Return the (X, Y) coordinate for the center point of the cell that contains the specified text.  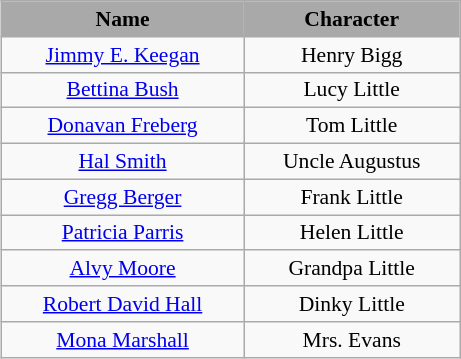
Frank Little (352, 197)
Jimmy E. Keegan (122, 54)
Bettina Bush (122, 90)
Lucy Little (352, 90)
Dinky Little (352, 304)
Donavan Freberg (122, 126)
Mona Marshall (122, 339)
Character (352, 19)
Mrs. Evans (352, 339)
Henry Bigg (352, 54)
Gregg Berger (122, 197)
Hal Smith (122, 161)
Name (122, 19)
Robert David Hall (122, 304)
Alvy Moore (122, 268)
Uncle Augustus (352, 161)
Helen Little (352, 232)
Grandpa Little (352, 268)
Tom Little (352, 126)
Patricia Parris (122, 232)
